From the cell containing the given text, extract its center point as [X, Y] coordinate. 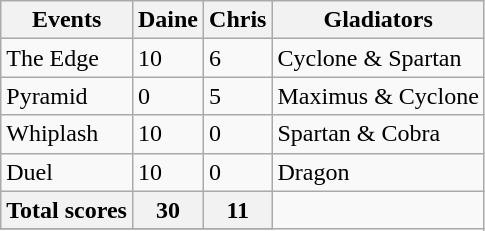
11 [238, 210]
Gladiators [378, 20]
Daine [168, 20]
Cyclone & Spartan [378, 58]
30 [168, 210]
Spartan & Cobra [378, 134]
Maximus & Cyclone [378, 96]
Total scores [67, 210]
Pyramid [67, 96]
Chris [238, 20]
Whiplash [67, 134]
5 [238, 96]
Dragon [378, 172]
Duel [67, 172]
6 [238, 58]
Events [67, 20]
The Edge [67, 58]
